Scan for the cell matching the given text and deliver its [X, Y] coordinate at center. 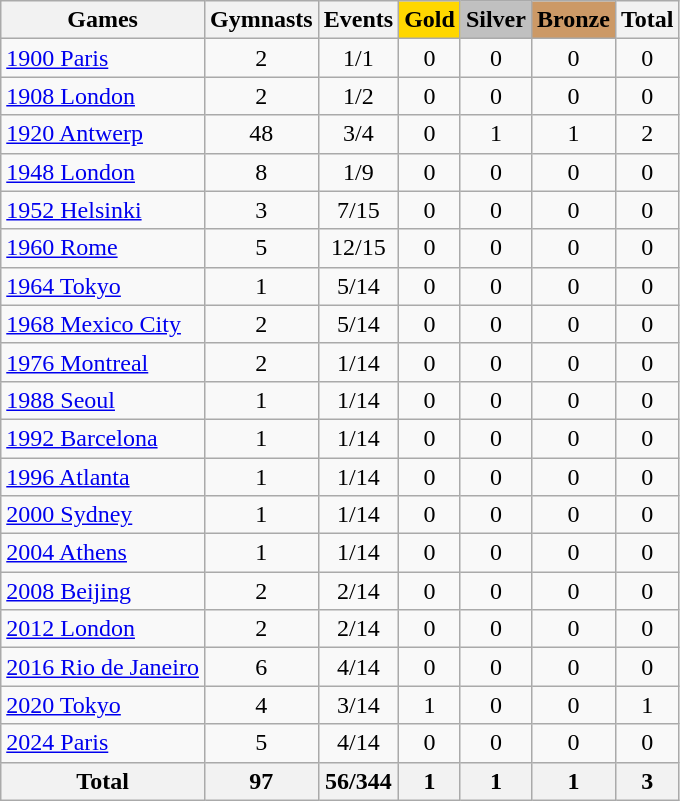
4 [261, 705]
2016 Rio de Janeiro [103, 667]
3/4 [358, 134]
1948 London [103, 172]
1976 Montreal [103, 362]
2000 Sydney [103, 515]
Bronze [573, 20]
2004 Athens [103, 553]
2012 London [103, 629]
2020 Tokyo [103, 705]
1900 Paris [103, 58]
1968 Mexico City [103, 324]
1908 London [103, 96]
1964 Tokyo [103, 286]
12/15 [358, 248]
1920 Antwerp [103, 134]
3/14 [358, 705]
97 [261, 781]
Silver [496, 20]
48 [261, 134]
1988 Seoul [103, 400]
Gymnasts [261, 20]
7/15 [358, 210]
Events [358, 20]
1/2 [358, 96]
1/1 [358, 58]
1/9 [358, 172]
2024 Paris [103, 743]
56/344 [358, 781]
Games [103, 20]
2008 Beijing [103, 591]
1952 Helsinki [103, 210]
Gold [430, 20]
6 [261, 667]
8 [261, 172]
1992 Barcelona [103, 438]
1996 Atlanta [103, 477]
1960 Rome [103, 248]
